Capture the cell that displays the provided text and extract its [x, y] central coordinate. 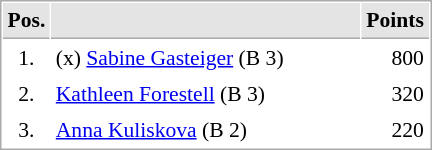
320 [396, 93]
800 [396, 57]
Pos. [26, 21]
(x) Sabine Gasteiger (B 3) [206, 57]
1. [26, 57]
3. [26, 129]
220 [396, 129]
Anna Kuliskova (B 2) [206, 129]
Points [396, 21]
2. [26, 93]
Kathleen Forestell (B 3) [206, 93]
